Return [X, Y] of the center of cell containing provided text 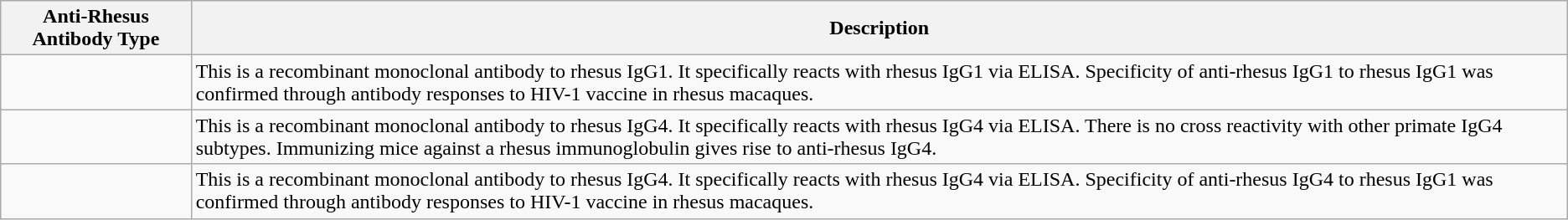
Description [879, 28]
Anti-Rhesus Antibody Type [95, 28]
